For the text-containing cell, return its midpoint in (X, Y) coordinate format. 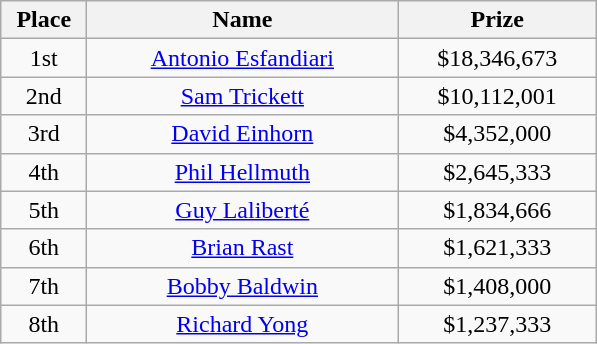
4th (44, 172)
$10,112,001 (498, 96)
$4,352,000 (498, 134)
Richard Yong (242, 324)
$1,834,666 (498, 210)
6th (44, 248)
Name (242, 20)
Place (44, 20)
1st (44, 58)
$2,645,333 (498, 172)
7th (44, 286)
Antonio Esfandiari (242, 58)
Bobby Baldwin (242, 286)
2nd (44, 96)
$1,408,000 (498, 286)
3rd (44, 134)
Sam Trickett (242, 96)
8th (44, 324)
5th (44, 210)
David Einhorn (242, 134)
$18,346,673 (498, 58)
Guy Laliberté (242, 210)
Phil Hellmuth (242, 172)
$1,237,333 (498, 324)
$1,621,333 (498, 248)
Brian Rast (242, 248)
Prize (498, 20)
